Extract the [x, y] coordinate from the center of the cell holding the provided text.  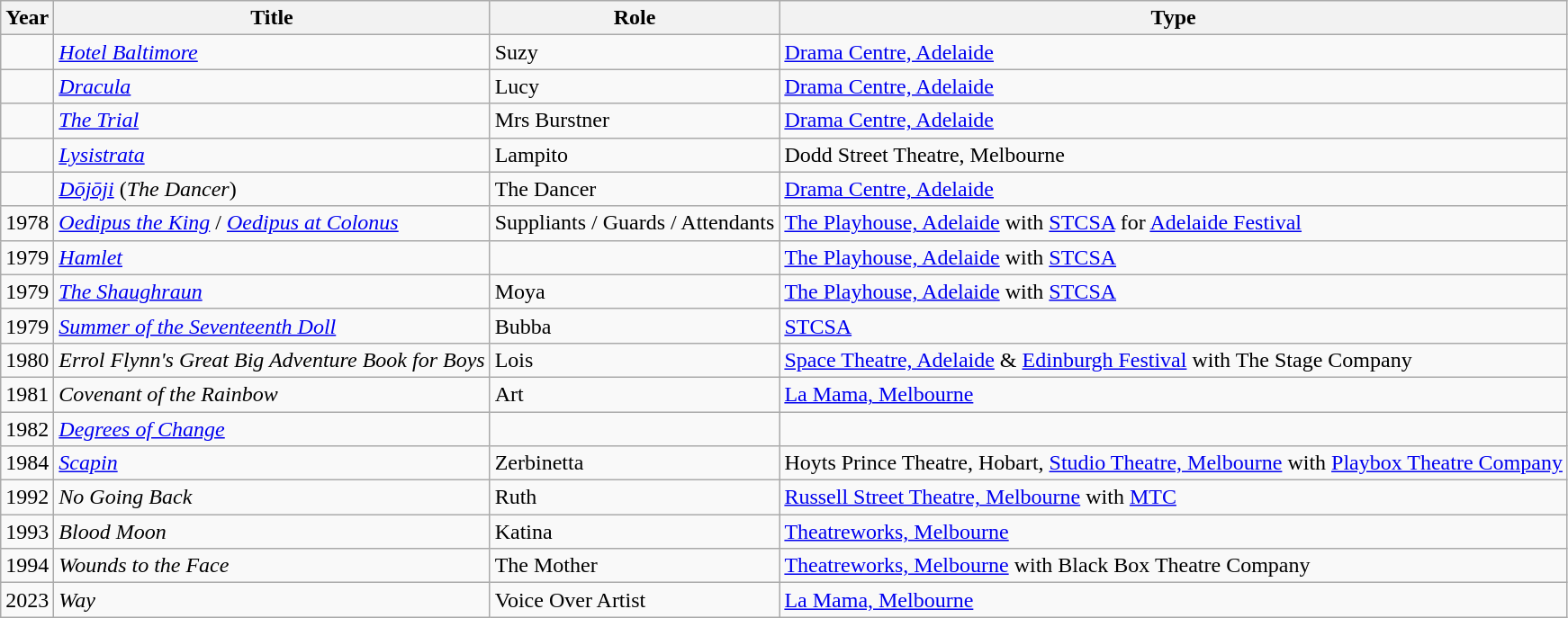
Art [635, 394]
Voice Over Artist [635, 600]
Space Theatre, Adelaide & Edinburgh Festival with The Stage Company [1174, 360]
Moya [635, 291]
Way [272, 600]
Suzy [635, 52]
1994 [27, 566]
Role [635, 18]
Summer of the Seventeenth Doll [272, 326]
Ruth [635, 497]
The Dancer [635, 189]
The Trial [272, 121]
Lucy [635, 86]
1992 [27, 497]
Degrees of Change [272, 429]
Hotel Baltimore [272, 52]
Suppliants / Guards / Attendants [635, 223]
Year [27, 18]
The Shaughraun [272, 291]
Type [1174, 18]
Mrs Burstner [635, 121]
Lampito [635, 155]
Hamlet [272, 257]
Title [272, 18]
1978 [27, 223]
Lois [635, 360]
Dodd Street Theatre, Melbourne [1174, 155]
2023 [27, 600]
Theatreworks, Melbourne [1174, 532]
Dracula [272, 86]
Russell Street Theatre, Melbourne with MTC [1174, 497]
1982 [27, 429]
Covenant of the Rainbow [272, 394]
Hoyts Prince Theatre, Hobart, Studio Theatre, Melbourne with Playbox Theatre Company [1174, 463]
Scapin [272, 463]
No Going Back [272, 497]
Errol Flynn's Great Big Adventure Book for Boys [272, 360]
Theatreworks, Melbourne with Black Box Theatre Company [1174, 566]
1984 [27, 463]
Zerbinetta [635, 463]
Katina [635, 532]
Dōjōji (The Dancer) [272, 189]
Wounds to the Face [272, 566]
Oedipus the King / Oedipus at Colonus [272, 223]
STCSA [1174, 326]
1993 [27, 532]
1981 [27, 394]
Lysistrata [272, 155]
Blood Moon [272, 532]
1980 [27, 360]
The Playhouse, Adelaide with STCSA for Adelaide Festival [1174, 223]
Bubba [635, 326]
The Mother [635, 566]
